Extract the [x, y] coordinate from the center of the cell holding the provided text.  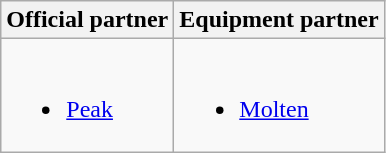
Molten [279, 96]
Equipment partner [279, 20]
Official partner [88, 20]
Peak [88, 96]
